From the cell containing the given text, extract its center point as [x, y] coordinate. 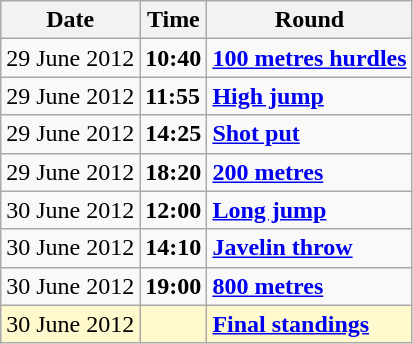
Date [70, 20]
200 metres [310, 172]
Shot put [310, 134]
Long jump [310, 210]
800 metres [310, 286]
10:40 [174, 58]
Final standings [310, 324]
High jump [310, 96]
Javelin throw [310, 248]
100 metres hurdles [310, 58]
Round [310, 20]
14:25 [174, 134]
18:20 [174, 172]
11:55 [174, 96]
Time [174, 20]
12:00 [174, 210]
19:00 [174, 286]
14:10 [174, 248]
